For the text-containing cell, return its midpoint in [X, Y] coordinate format. 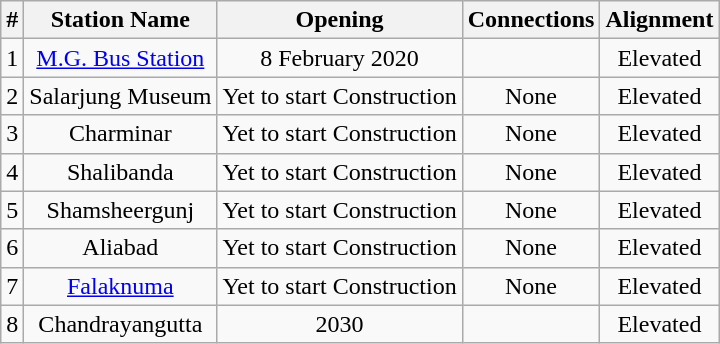
Station Name [120, 20]
Falaknuma [120, 286]
4 [12, 172]
Connections [531, 20]
# [12, 20]
2 [12, 96]
Charminar [120, 134]
2030 [340, 324]
Shamsheergunj [120, 210]
8 [12, 324]
5 [12, 210]
Shalibanda [120, 172]
M.G. Bus Station [120, 58]
Alignment [660, 20]
1 [12, 58]
Salarjung Museum [120, 96]
Opening [340, 20]
7 [12, 286]
Chandrayangutta [120, 324]
8 February 2020 [340, 58]
3 [12, 134]
6 [12, 248]
Aliabad [120, 248]
